Return (X, Y) of the center of cell containing provided text 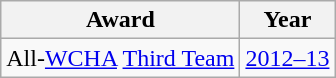
Award (120, 20)
Year (288, 20)
2012–13 (288, 58)
All-WCHA Third Team (120, 58)
